Determine the [x, y] coordinate at the center of the cell enclosing the given text.  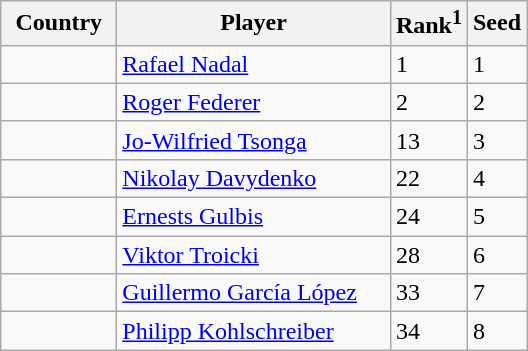
24 [428, 217]
Player [254, 24]
Ernests Gulbis [254, 217]
22 [428, 178]
Country [59, 24]
13 [428, 140]
34 [428, 331]
28 [428, 255]
33 [428, 293]
4 [496, 178]
Rafael Nadal [254, 64]
Roger Federer [254, 102]
6 [496, 255]
Philipp Kohlschreiber [254, 331]
Jo-Wilfried Tsonga [254, 140]
Nikolay Davydenko [254, 178]
8 [496, 331]
3 [496, 140]
5 [496, 217]
Viktor Troicki [254, 255]
7 [496, 293]
Guillermo García López [254, 293]
Seed [496, 24]
Rank1 [428, 24]
